Return [x, y] of the center of cell containing provided text 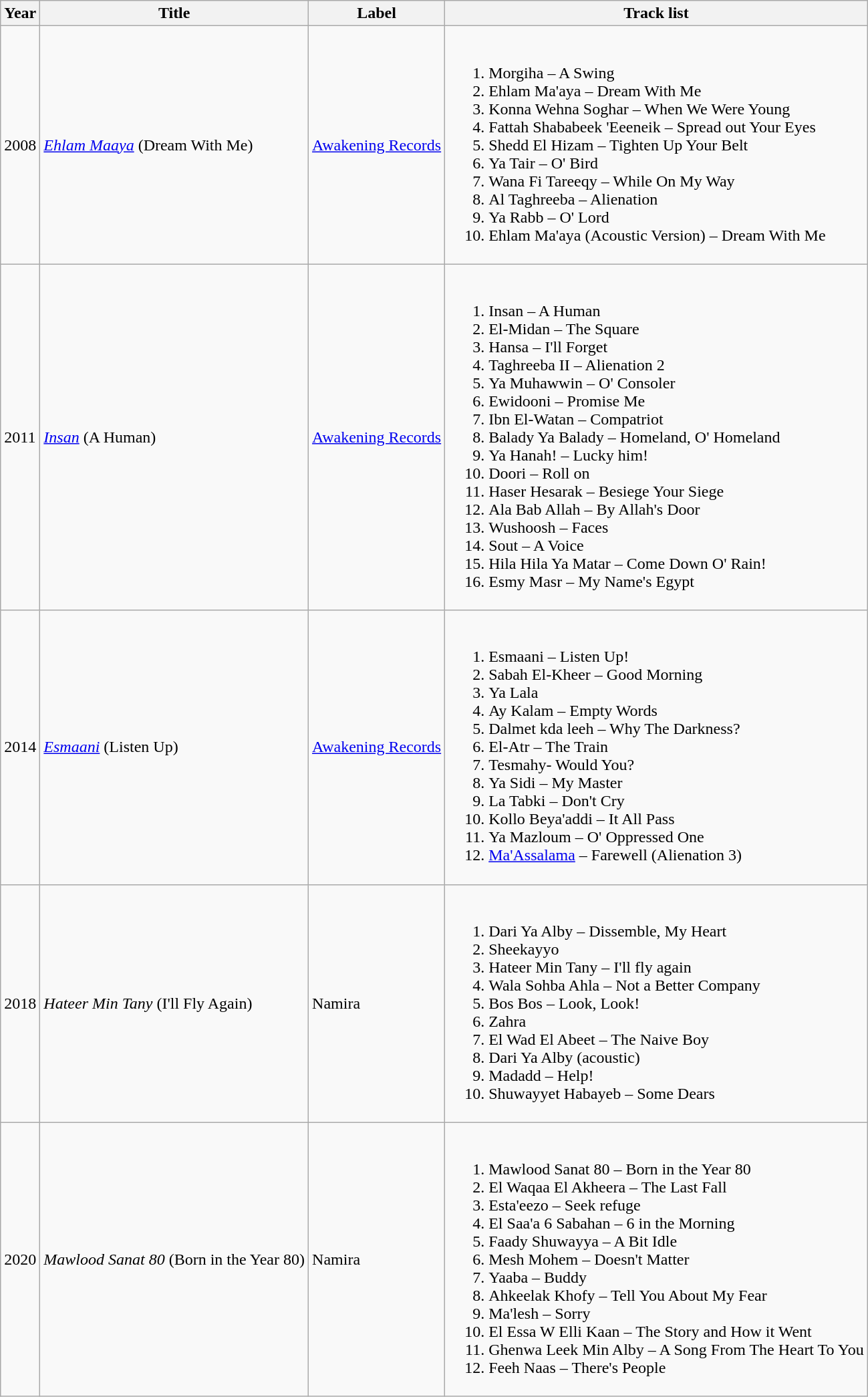
Mawlood Sanat 80 (Born in the Year 80) [174, 1259]
Year [20, 13]
Label [377, 13]
Ehlam Maaya (Dream With Me) [174, 145]
Title [174, 13]
Esmaani (Listen Up) [174, 747]
2011 [20, 437]
2008 [20, 145]
2018 [20, 1003]
2014 [20, 747]
Insan (A Human) [174, 437]
Track list [656, 13]
Hateer Min Tany (I'll Fly Again) [174, 1003]
2020 [20, 1259]
